Return [x, y] of the center of cell containing provided text 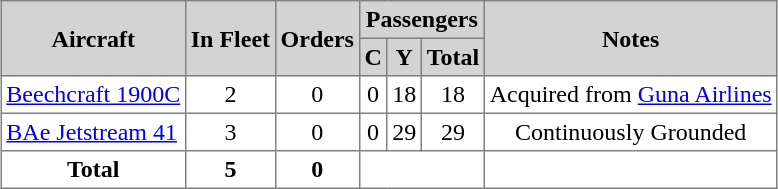
In Fleet [231, 38]
Beechcraft 1900C [93, 95]
Y [404, 57]
Notes [630, 38]
Orders [317, 38]
BAe Jetstream 41 [93, 132]
Continuously Grounded [630, 132]
C [373, 57]
Passengers [422, 20]
5 [231, 170]
2 [231, 95]
Acquired from Guna Airlines [630, 95]
Aircraft [93, 38]
3 [231, 132]
